For the text-containing cell, return its midpoint in (X, Y) coordinate format. 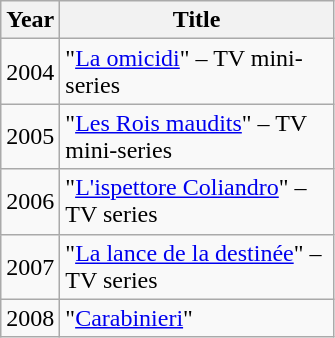
"La omicidi" – TV mini-series (197, 72)
"L'ispettore Coliandro" – TV series (197, 202)
Year (30, 20)
2005 (30, 136)
"Carabinieri" (197, 318)
2004 (30, 72)
Title (197, 20)
2008 (30, 318)
"Les Rois maudits" – TV mini-series (197, 136)
"La lance de la destinée" – TV series (197, 266)
2006 (30, 202)
2007 (30, 266)
